Return (x, y) of the center of cell containing provided text 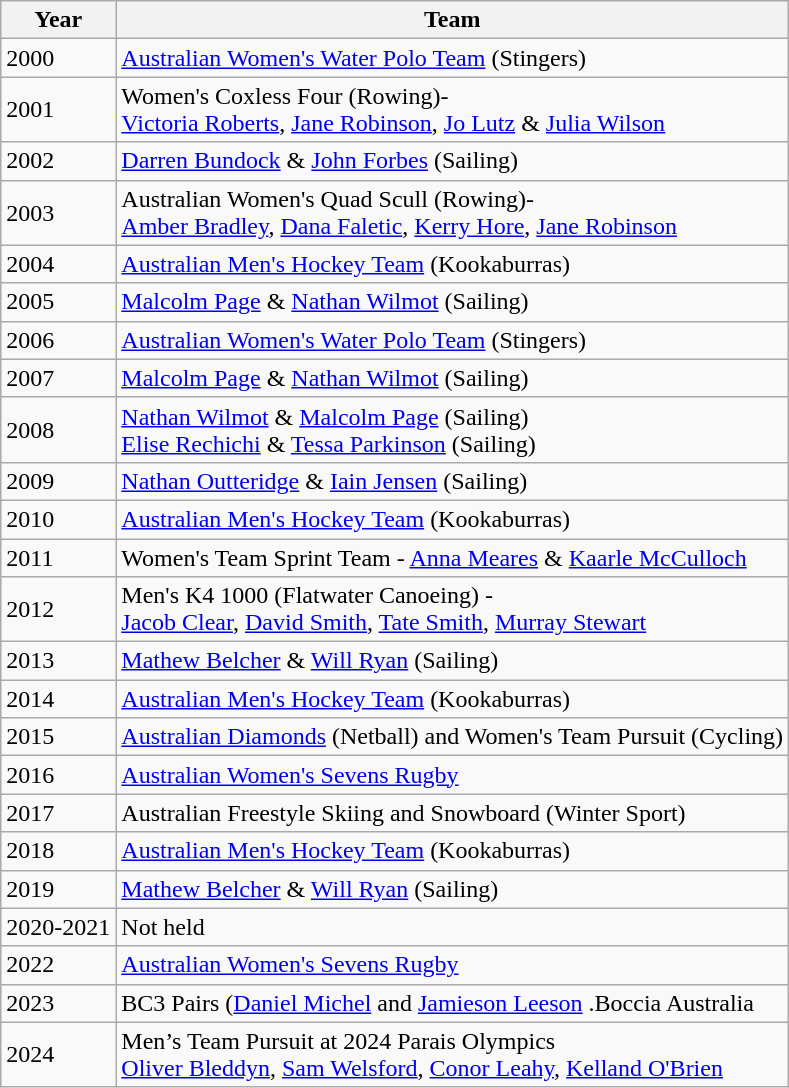
2009 (58, 481)
2002 (58, 161)
2024 (58, 1054)
2008 (58, 430)
Not held (452, 927)
Women's Coxless Four (Rowing)- Victoria Roberts, Jane Robinson, Jo Lutz & Julia Wilson (452, 110)
Nathan Outteridge & Iain Jensen (Sailing) (452, 481)
2012 (58, 610)
2017 (58, 813)
Australian Women's Quad Scull (Rowing)- Amber Bradley, Dana Faletic, Kerry Hore, Jane Robinson (452, 212)
Men’s Team Pursuit at 2024 Parais Olympics Oliver Bleddyn, Sam Welsford, Conor Leahy, Kelland O'Brien (452, 1054)
2003 (58, 212)
2011 (58, 557)
2004 (58, 264)
Team (452, 20)
Australian Freestyle Skiing and Snowboard (Winter Sport) (452, 813)
BC3 Pairs (Daniel Michel and Jamieson Leeson .Boccia Australia (452, 1003)
2018 (58, 851)
2000 (58, 58)
Year (58, 20)
Men's K4 1000 (Flatwater Canoeing) - Jacob Clear, David Smith, Tate Smith, Murray Stewart (452, 610)
2022 (58, 965)
2013 (58, 661)
2023 (58, 1003)
Darren Bundock & John Forbes (Sailing) (452, 161)
2001 (58, 110)
2005 (58, 302)
Australian Diamonds (Netball) and Women's Team Pursuit (Cycling) (452, 737)
2019 (58, 889)
Nathan Wilmot & Malcolm Page (Sailing) Elise Rechichi & Tessa Parkinson (Sailing) (452, 430)
2016 (58, 775)
2006 (58, 340)
Women's Team Sprint Team - Anna Meares & Kaarle McCulloch (452, 557)
2014 (58, 699)
2020-2021 (58, 927)
2015 (58, 737)
2007 (58, 378)
2010 (58, 519)
